Find where the given text appears and provide that cell's center as [X, Y] coordinate. 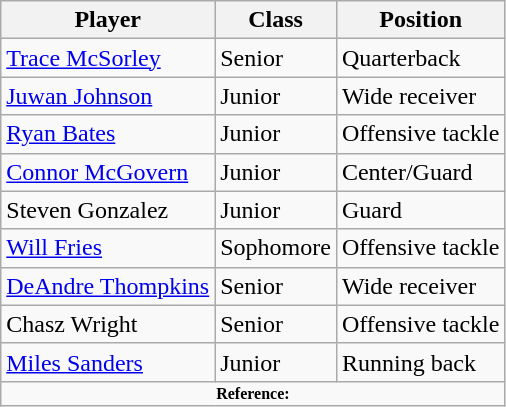
Connor McGovern [108, 172]
Center/Guard [420, 172]
Will Fries [108, 248]
Sophomore [276, 248]
Miles Sanders [108, 362]
Steven Gonzalez [108, 210]
Player [108, 20]
Running back [420, 362]
Trace McSorley [108, 58]
DeAndre Thompkins [108, 286]
Ryan Bates [108, 134]
Juwan Johnson [108, 96]
Quarterback [420, 58]
Position [420, 20]
Class [276, 20]
Guard [420, 210]
Reference: [253, 393]
Chasz Wright [108, 324]
